Return the [X, Y] coordinate for the center point of the cell that contains the specified text.  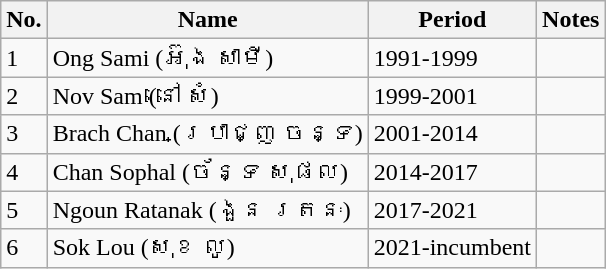
No. [24, 20]
6 [24, 248]
1 [24, 58]
5 [24, 210]
Chan Sophal (ច័ន្ទ សុផល) [208, 172]
Notes [571, 20]
Ngoun Ratanak (ងួន រតនៈ) [208, 210]
1999-2001 [452, 96]
2021-incumbent [452, 248]
Brach Chan (ប្រាជ្ញ ចន្ទ) [208, 134]
2001-2014 [452, 134]
Nov Sam (នៅ សំ) [208, 96]
Ong Sami (អ៊ុង សាមី) [208, 58]
2017-2021 [452, 210]
2014-2017 [452, 172]
2 [24, 96]
Sok Lou (សុខ លូ) [208, 248]
Name [208, 20]
3 [24, 134]
4 [24, 172]
1991-1999 [452, 58]
Period [452, 20]
